Scan for the cell matching the given text and deliver its [X, Y] coordinate at center. 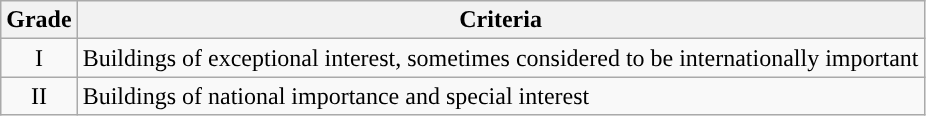
Buildings of national importance and special interest [500, 96]
Buildings of exceptional interest, sometimes considered to be internationally important [500, 58]
II [39, 96]
Grade [39, 20]
I [39, 58]
Criteria [500, 20]
